Detect which cell encompasses the target text, then output its (X, Y) center coordinate. 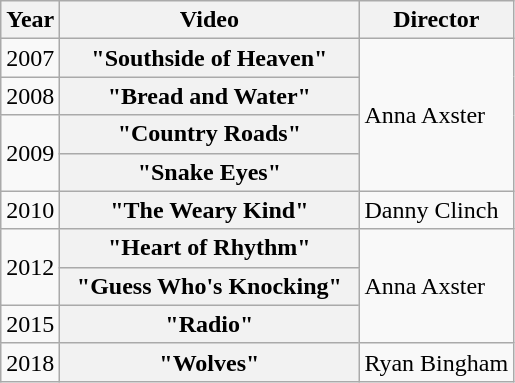
Ryan Bingham (436, 362)
"Country Roads" (210, 134)
"Guess Who's Knocking" (210, 286)
"Bread and Water" (210, 96)
2009 (30, 153)
Director (436, 20)
2010 (30, 210)
"The Weary Kind" (210, 210)
"Heart of Rhythm" (210, 248)
2012 (30, 267)
Year (30, 20)
Danny Clinch (436, 210)
2007 (30, 58)
2008 (30, 96)
"Snake Eyes" (210, 172)
"Southside of Heaven" (210, 58)
2018 (30, 362)
"Wolves" (210, 362)
Video (210, 20)
"Radio" (210, 324)
2015 (30, 324)
